Locate the cell with the specified text and output its (x, y) center coordinate. 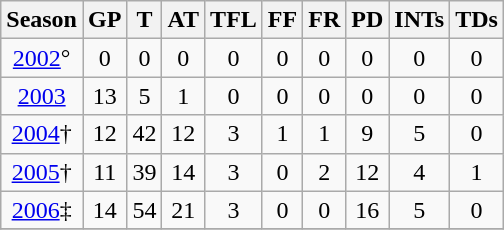
FR (324, 20)
54 (144, 210)
T (144, 20)
TFL (234, 20)
2002° (42, 58)
16 (368, 210)
2004† (42, 134)
2003 (42, 96)
13 (104, 96)
TDs (477, 20)
4 (420, 172)
39 (144, 172)
9 (368, 134)
AT (184, 20)
GP (104, 20)
FF (282, 20)
21 (184, 210)
11 (104, 172)
PD (368, 20)
INTs (420, 20)
2 (324, 172)
Season (42, 20)
42 (144, 134)
2006‡ (42, 210)
2005† (42, 172)
